Locate the cell with the specified text and output its (x, y) center coordinate. 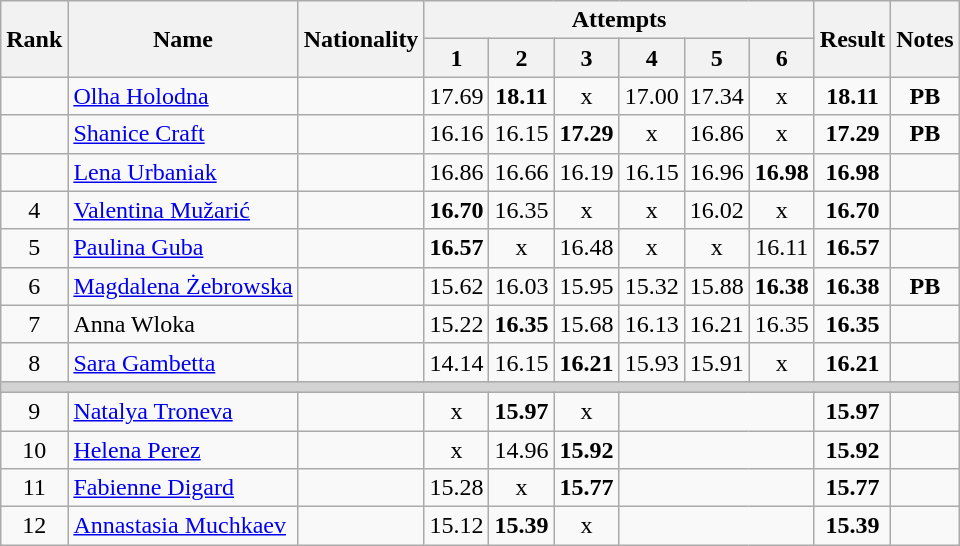
16.19 (586, 172)
Sara Gambetta (183, 362)
15.28 (456, 488)
Anna Wloka (183, 324)
Rank (34, 39)
2 (522, 58)
Natalya Troneva (183, 411)
Notes (925, 39)
Valentina Mužarić (183, 210)
3 (586, 58)
Attempts (619, 20)
17.00 (652, 96)
Lena Urbaniak (183, 172)
15.91 (716, 362)
Olha Holodna (183, 96)
10 (34, 449)
15.88 (716, 286)
Name (183, 39)
16.66 (522, 172)
15.68 (586, 324)
12 (34, 526)
Result (852, 39)
17.34 (716, 96)
16.13 (652, 324)
15.95 (586, 286)
16.48 (586, 248)
9 (34, 411)
Shanice Craft (183, 134)
8 (34, 362)
17.69 (456, 96)
Magdalena Żebrowska (183, 286)
1 (456, 58)
Nationality (361, 39)
16.16 (456, 134)
15.12 (456, 526)
14.14 (456, 362)
Paulina Guba (183, 248)
14.96 (522, 449)
15.93 (652, 362)
15.62 (456, 286)
Helena Perez (183, 449)
Annastasia Muchkaev (183, 526)
11 (34, 488)
16.02 (716, 210)
15.22 (456, 324)
16.11 (782, 248)
Fabienne Digard (183, 488)
16.96 (716, 172)
16.03 (522, 286)
7 (34, 324)
15.32 (652, 286)
